Extract the [X, Y] coordinate from the center of the cell holding the provided text.  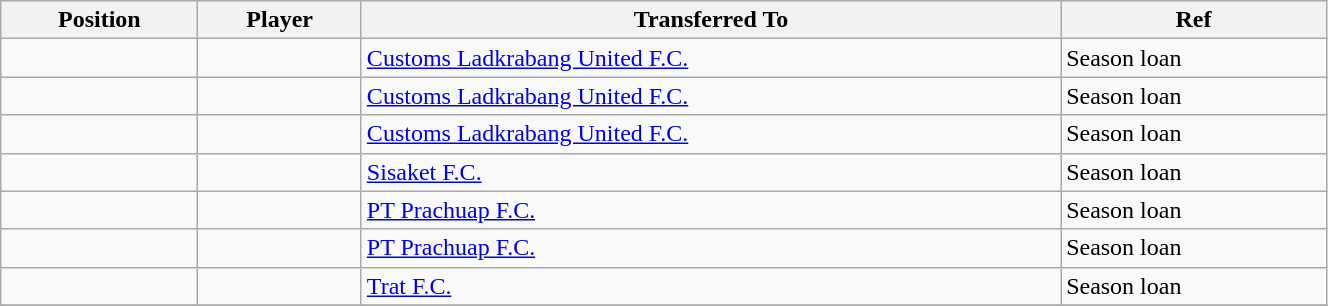
Sisaket F.C. [710, 172]
Transferred To [710, 20]
Position [100, 20]
Trat F.C. [710, 286]
Player [280, 20]
Ref [1194, 20]
